Find where the given text appears and provide that cell's center as (X, Y) coordinate. 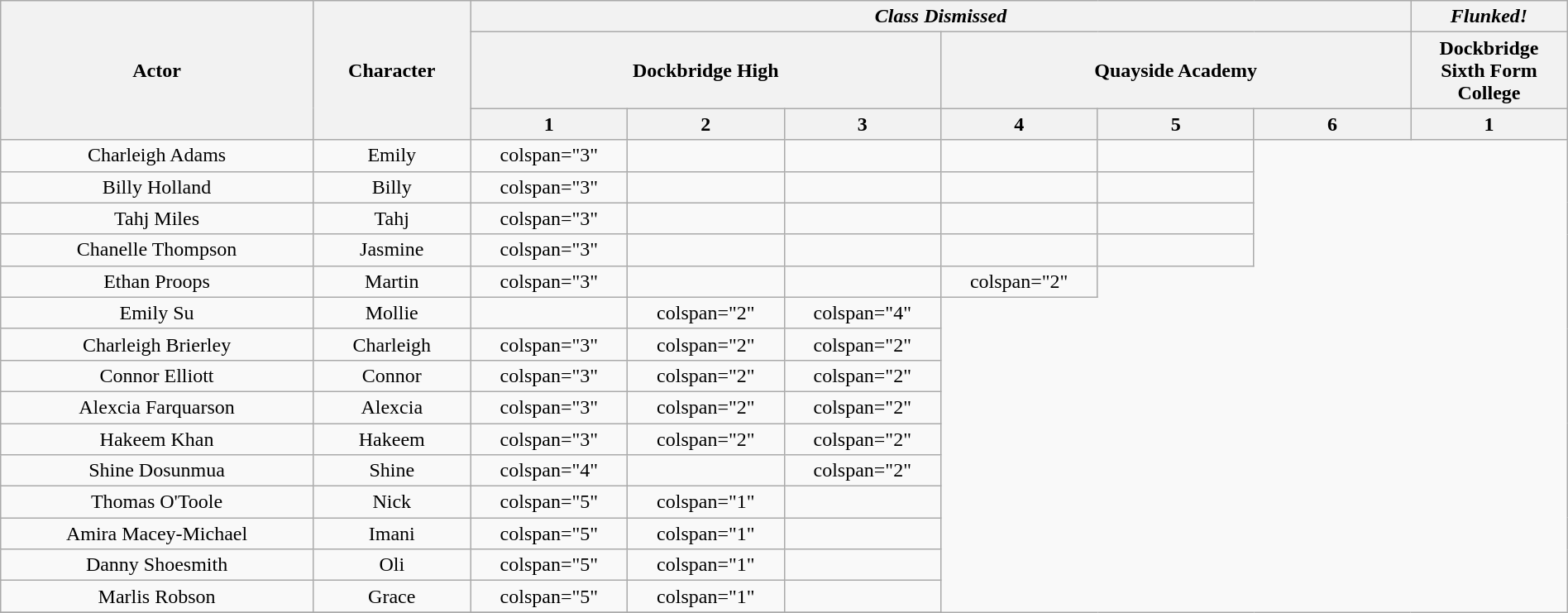
Martin (392, 281)
Quayside Academy (1175, 70)
Connor Elliott (157, 376)
Hakeem (392, 439)
Jasmine (392, 250)
Actor (157, 70)
Dockbridge Sixth Form College (1489, 70)
Tahj Miles (157, 218)
Flunked! (1489, 17)
Billy (392, 187)
Marlis Robson (157, 596)
Nick (392, 502)
Shine (392, 471)
Alexcia (392, 407)
Mollie (392, 313)
Tahj (392, 218)
Ethan Proops (157, 281)
Chanelle Thompson (157, 250)
Alexcia Farquarson (157, 407)
4 (1019, 124)
6 (1331, 124)
Shine Dosunmua (157, 471)
2 (706, 124)
Danny Shoesmith (157, 565)
3 (862, 124)
Character (392, 70)
Emily Su (157, 313)
Amira Macey-Michael (157, 534)
Imani (392, 534)
Oli (392, 565)
5 (1176, 124)
Charleigh Adams (157, 156)
Connor (392, 376)
Thomas O'Toole (157, 502)
Charleigh (392, 344)
Grace (392, 596)
Hakeem Khan (157, 439)
Emily (392, 156)
Billy Holland (157, 187)
Dockbridge High (705, 70)
Class Dismissed (941, 17)
Charleigh Brierley (157, 344)
